Capture the cell that displays the provided text and extract its [X, Y] central coordinate. 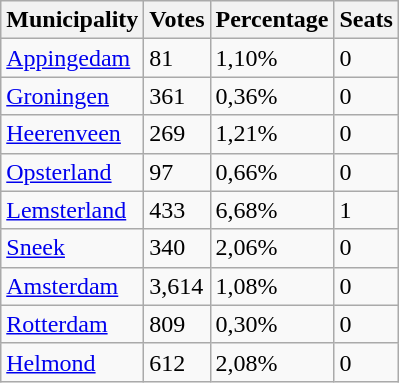
2,06% [272, 248]
612 [177, 362]
Appingedam [72, 58]
Opsterland [72, 172]
433 [177, 210]
1,08% [272, 286]
Helmond [72, 362]
1,21% [272, 134]
6,68% [272, 210]
0,66% [272, 172]
0,36% [272, 96]
Groningen [72, 96]
809 [177, 324]
Heerenveen [72, 134]
Amsterdam [72, 286]
Percentage [272, 20]
340 [177, 248]
Rotterdam [72, 324]
269 [177, 134]
81 [177, 58]
1 [366, 210]
361 [177, 96]
Sneek [72, 248]
Lemsterland [72, 210]
2,08% [272, 362]
1,10% [272, 58]
Seats [366, 20]
Municipality [72, 20]
3,614 [177, 286]
0,30% [272, 324]
97 [177, 172]
Votes [177, 20]
